Search for the cell housing the specified text and yield its (x, y) center coordinate. 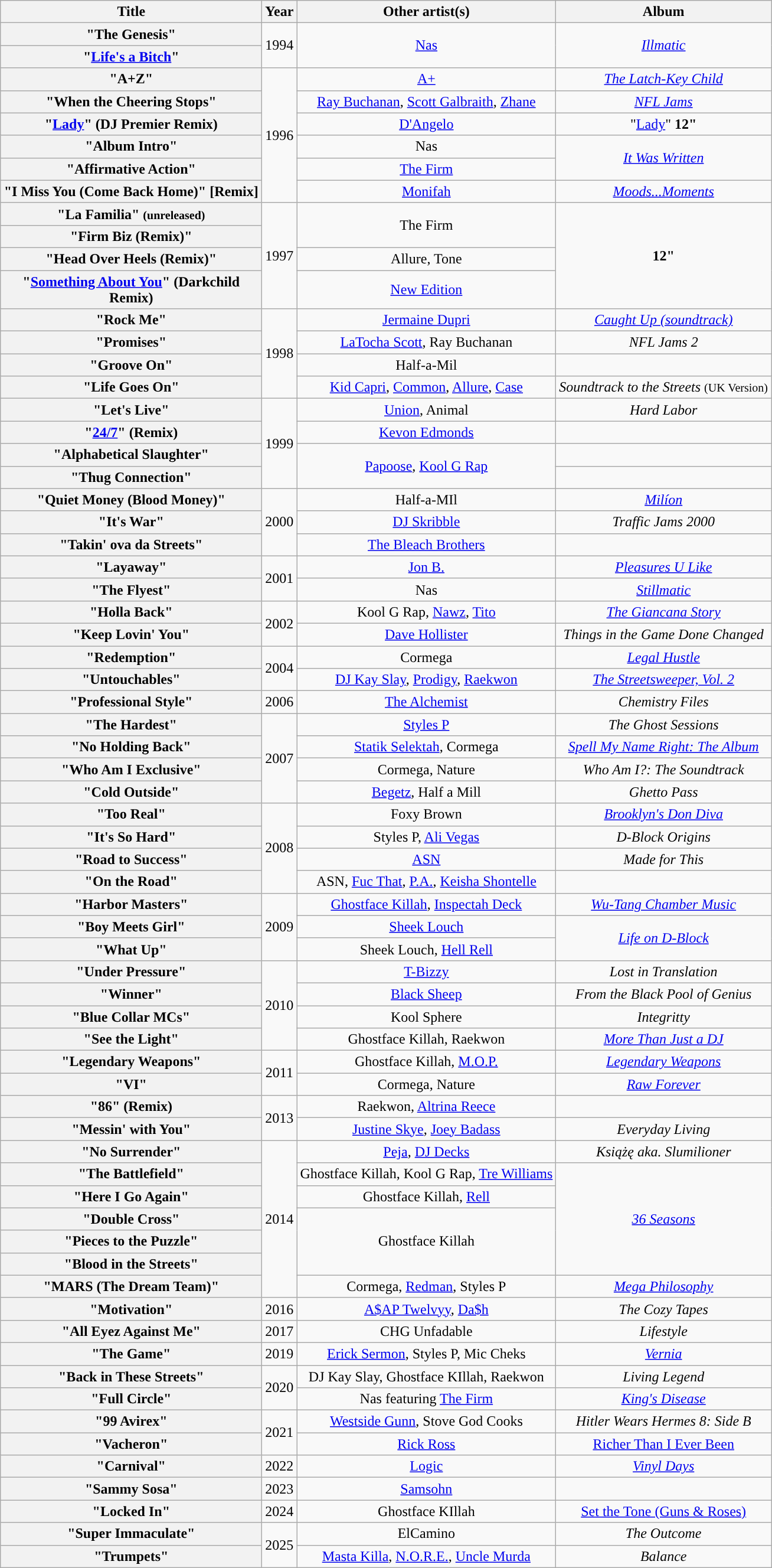
Raw Forever (663, 1084)
LaTocha Scott, Ray Buchanan (426, 343)
Książę aka. Slumilioner (663, 1152)
Dave Hollister (426, 634)
Ghostface Killah, Raekwon (426, 1039)
1998 (280, 354)
The Giancana Story (663, 612)
"Takin' ova da Streets" (131, 545)
Monifah (426, 191)
2000 (280, 522)
Who Am I?: The Soundtrack (663, 770)
DJ Skribble (426, 522)
"Layaway" (131, 567)
"Trumpets" (131, 1556)
The Alchemist (426, 702)
DJ Kay Slay, Ghostface KIllah, Raekwon (426, 1377)
"The Battlefield" (131, 1174)
New Edition (426, 289)
Foxy Brown (426, 814)
The Outcome (663, 1534)
Ghostface Killah, Inspectah Deck (426, 904)
Masta Killa, N.O.R.E., Uncle Murda (426, 1556)
2019 (280, 1354)
"MARS (The Dream Team)" (131, 1286)
Everyday Living (663, 1129)
2022 (280, 1466)
Album (663, 12)
Ghostface Killah, M.O.P. (426, 1062)
"99 Avirex" (131, 1422)
"Under Pressure" (131, 972)
"La Familia" (unreleased) (131, 214)
"Messin' with You" (131, 1129)
Milíon (663, 500)
CHG Unfadable (426, 1331)
Kid Capri, Common, Allure, Case (426, 387)
"Let's Live" (131, 410)
Richer Than I Ever Been (663, 1444)
T-Bizzy (426, 972)
The Streetsweeper, Vol. 2 (663, 680)
2023 (280, 1489)
"Alphabetical Slaughter" (131, 455)
2002 (280, 623)
"Back in These Streets" (131, 1377)
Kool Sphere (426, 1016)
"Lady" 12" (663, 124)
Ghostface Killah, Kool G Rap, Tre Williams (426, 1174)
Erick Sermon, Styles P, Mic Cheks (426, 1354)
"Professional Style" (131, 702)
Half-a-Mil (426, 365)
Ghostface Killah (426, 1241)
"Album Intro" (131, 146)
D'Angelo (426, 124)
Papoose, Kool G Rap (426, 466)
2013 (280, 1118)
"Road to Success" (131, 859)
Ray Buchanan, Scott Galbraith, Zhane (426, 102)
Legal Hustle (663, 657)
Samsohn (426, 1489)
A+ (426, 79)
"Cold Outside" (131, 792)
Styles P, Ali Vegas (426, 837)
Pleasures U Like (663, 567)
2014 (280, 1219)
Lost in Translation (663, 972)
Made for This (663, 859)
"Boy Meets Girl" (131, 927)
Vernia (663, 1354)
Sheek Louch, Hell Rell (426, 949)
"VI" (131, 1084)
"It's War" (131, 522)
Brooklyn's Don Diva (663, 814)
Ghostface Killah, Rell (426, 1197)
King's Disease (663, 1399)
"Groove On" (131, 365)
"Winner" (131, 994)
Cormega (426, 657)
Integritty (663, 1016)
2024 (280, 1511)
"I Miss You (Come Back Home)" [Remix] (131, 191)
"Super Immaculate" (131, 1534)
2011 (280, 1073)
ASN, Fuc That, P.A., Keisha Shontelle (426, 882)
Hitler Wears Hermes 8: Side B (663, 1422)
Justine Skye, Joey Badass (426, 1129)
"Keep Lovin' You" (131, 634)
"Harbor Masters" (131, 904)
Moods...Moments (663, 191)
Kevon Edmonds (426, 432)
DJ Kay Slay, Prodigy, Raekwon (426, 680)
"Thug Connection" (131, 477)
More Than Just a DJ (663, 1039)
ElCamino (426, 1534)
"See the Light" (131, 1039)
2017 (280, 1331)
The Ghost Sessions (663, 725)
Hard Labor (663, 410)
"Carnival" (131, 1466)
Ghostface KIllah (426, 1511)
Jon B. (426, 567)
"24/7" (Remix) (131, 432)
Ghetto Pass (663, 792)
2008 (280, 848)
"No Surrender" (131, 1152)
"Holla Back" (131, 612)
ASN (426, 859)
Allure, Tone (426, 259)
Nas featuring The Firm (426, 1399)
"Motivation" (131, 1309)
"Vacheron" (131, 1444)
"Quiet Money (Blood Money)" (131, 500)
1999 (280, 444)
Things in the Game Done Changed (663, 634)
"What Up" (131, 949)
Year (280, 12)
Living Legend (663, 1377)
Sheek Louch (426, 927)
NFL Jams (663, 102)
12" (663, 255)
"Head Over Heels (Remix)" (131, 259)
2021 (280, 1433)
"A+Z" (131, 79)
Rick Ross (426, 1444)
Cormega, Redman, Styles P (426, 1286)
2001 (280, 578)
Statik Selektah, Cormega (426, 747)
Title (131, 12)
"The Flyest" (131, 589)
Begetz, Half a Mill (426, 792)
The Latch-Key Child (663, 79)
Stillmatic (663, 589)
2025 (280, 1545)
2009 (280, 927)
"Affirmative Action" (131, 169)
1996 (280, 135)
Half-a-MIl (426, 500)
"Life Goes On" (131, 387)
"On the Road" (131, 882)
"The Game" (131, 1354)
2020 (280, 1388)
"When the Cheering Stops" (131, 102)
Mega Philosophy (663, 1286)
"Blue Collar MCs" (131, 1016)
2010 (280, 1005)
2006 (280, 702)
Caught Up (soundtrack) (663, 320)
Chemistry Files (663, 702)
Balance (663, 1556)
Westside Gunn, Stove God Cooks (426, 1422)
It Was Written (663, 158)
Legendary Weapons (663, 1062)
"Rock Me" (131, 320)
Union, Animal (426, 410)
The Bleach Brothers (426, 545)
"No Holding Back" (131, 747)
Other artist(s) (426, 12)
Peja, DJ Decks (426, 1152)
"Something About You" (Darkchild Remix) (131, 289)
1994 (280, 45)
Black Sheep (426, 994)
"Life's a Bitch" (131, 57)
From the Black Pool of Genius (663, 994)
"Lady" (DJ Premier Remix) (131, 124)
Lifestyle (663, 1331)
2016 (280, 1309)
"All Eyez Against Me" (131, 1331)
"Double Cross" (131, 1219)
36 Seasons (663, 1219)
"Legendary Weapons" (131, 1062)
"The Hardest" (131, 725)
"Blood in the Streets" (131, 1264)
1997 (280, 255)
Soundtrack to the Streets (UK Version) (663, 387)
"Promises" (131, 343)
"Sammy Sosa" (131, 1489)
Styles P (426, 725)
2007 (280, 758)
"Who Am I Exclusive" (131, 770)
"Untouchables" (131, 680)
Set the Tone (Guns & Roses) (663, 1511)
"Redemption" (131, 657)
"Here I Go Again" (131, 1197)
"It's So Hard" (131, 837)
"The Genesis" (131, 34)
Jermaine Dupri (426, 320)
"Firm Biz (Remix)" (131, 236)
Vinyl Days (663, 1466)
The Cozy Tapes (663, 1309)
Spell My Name Right: The Album (663, 747)
Wu-Tang Chamber Music (663, 904)
Kool G Rap, Nawz, Tito (426, 612)
Illmatic (663, 45)
Traffic Jams 2000 (663, 522)
Life on D-Block (663, 938)
D-Block Origins (663, 837)
"86" (Remix) (131, 1107)
"Pieces to the Puzzle" (131, 1241)
NFL Jams 2 (663, 343)
"Too Real" (131, 814)
"Locked In" (131, 1511)
2004 (280, 669)
Raekwon, Altrina Reece (426, 1107)
A$AP Twelvyy, Da$h (426, 1309)
Logic (426, 1466)
"Full Circle" (131, 1399)
